Provide the (X, Y) coordinate of the cell's center where the given text is located.  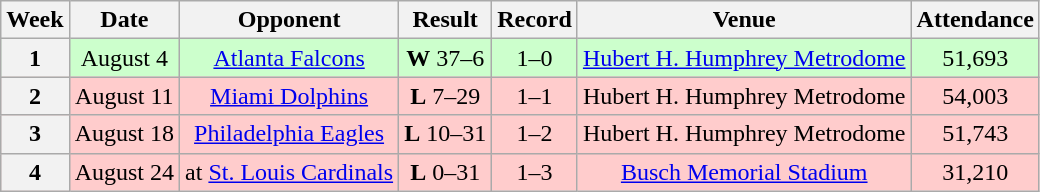
August 24 (124, 172)
3 (35, 134)
Date (124, 20)
1–3 (535, 172)
54,003 (975, 96)
1 (35, 58)
31,210 (975, 172)
2 (35, 96)
L 7–29 (446, 96)
Week (35, 20)
Atlanta Falcons (290, 58)
51,743 (975, 134)
August 4 (124, 58)
W 37–6 (446, 58)
Busch Memorial Stadium (744, 172)
Venue (744, 20)
L 10–31 (446, 134)
1–0 (535, 58)
Record (535, 20)
Miami Dolphins (290, 96)
Opponent (290, 20)
Attendance (975, 20)
Result (446, 20)
1–2 (535, 134)
51,693 (975, 58)
at St. Louis Cardinals (290, 172)
1–1 (535, 96)
August 18 (124, 134)
August 11 (124, 96)
L 0–31 (446, 172)
4 (35, 172)
Philadelphia Eagles (290, 134)
